From the cell containing the given text, extract its center point as [x, y] coordinate. 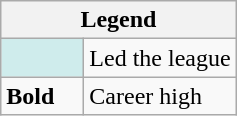
Career high [160, 96]
Led the league [160, 58]
Bold [42, 96]
Legend [118, 20]
